Return the (X, Y) coordinate for the center point of the cell that contains the specified text.  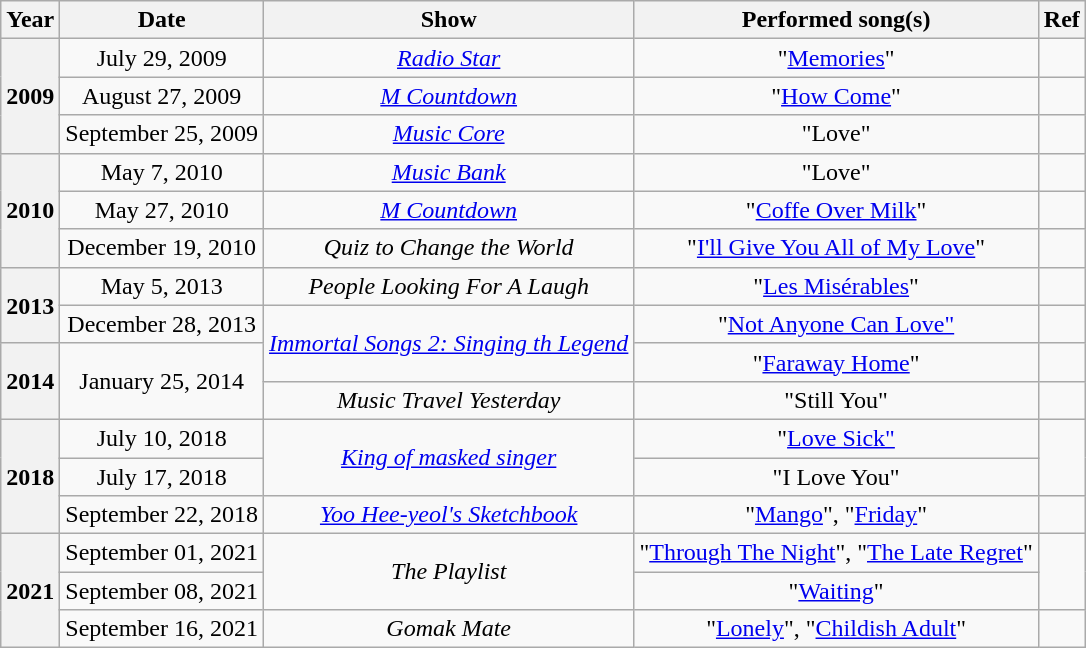
September 01, 2021 (162, 553)
Quiz to Change the World (449, 248)
May 27, 2010 (162, 210)
"How Come" (836, 96)
"Mango", "Friday" (836, 515)
"I'll Give You All of My Love" (836, 248)
Show (449, 20)
"Love Sick" (836, 438)
August 27, 2009 (162, 96)
"Memories" (836, 58)
"Les Misérables" (836, 286)
2013 (30, 305)
May 5, 2013 (162, 286)
July 10, 2018 (162, 438)
September 16, 2021 (162, 629)
Immortal Songs 2: Singing th Legend (449, 343)
"Coffe Over Milk" (836, 210)
Year (30, 20)
2014 (30, 381)
Gomak Mate (449, 629)
King of masked singer (449, 457)
July 17, 2018 (162, 477)
Yoo Hee-yeol's Sketchbook (449, 515)
People Looking For A Laugh (449, 286)
May 7, 2010 (162, 172)
"Still You" (836, 400)
Performed song(s) (836, 20)
December 28, 2013 (162, 324)
Music Bank (449, 172)
The Playlist (449, 572)
"Lonely", "Childish Adult" (836, 629)
"Waiting" (836, 591)
September 25, 2009 (162, 134)
"Faraway Home" (836, 362)
"I Love You" (836, 477)
Date (162, 20)
Music Core (449, 134)
Ref (1062, 20)
2018 (30, 476)
July 29, 2009 (162, 58)
2009 (30, 96)
September 22, 2018 (162, 515)
September 08, 2021 (162, 591)
Music Travel Yesterday (449, 400)
December 19, 2010 (162, 248)
Radio Star (449, 58)
"Not Anyone Can Love" (836, 324)
January 25, 2014 (162, 381)
"Through The Night", "The Late Regret" (836, 553)
2010 (30, 210)
2021 (30, 591)
